Return (x, y) of the center of cell containing provided text 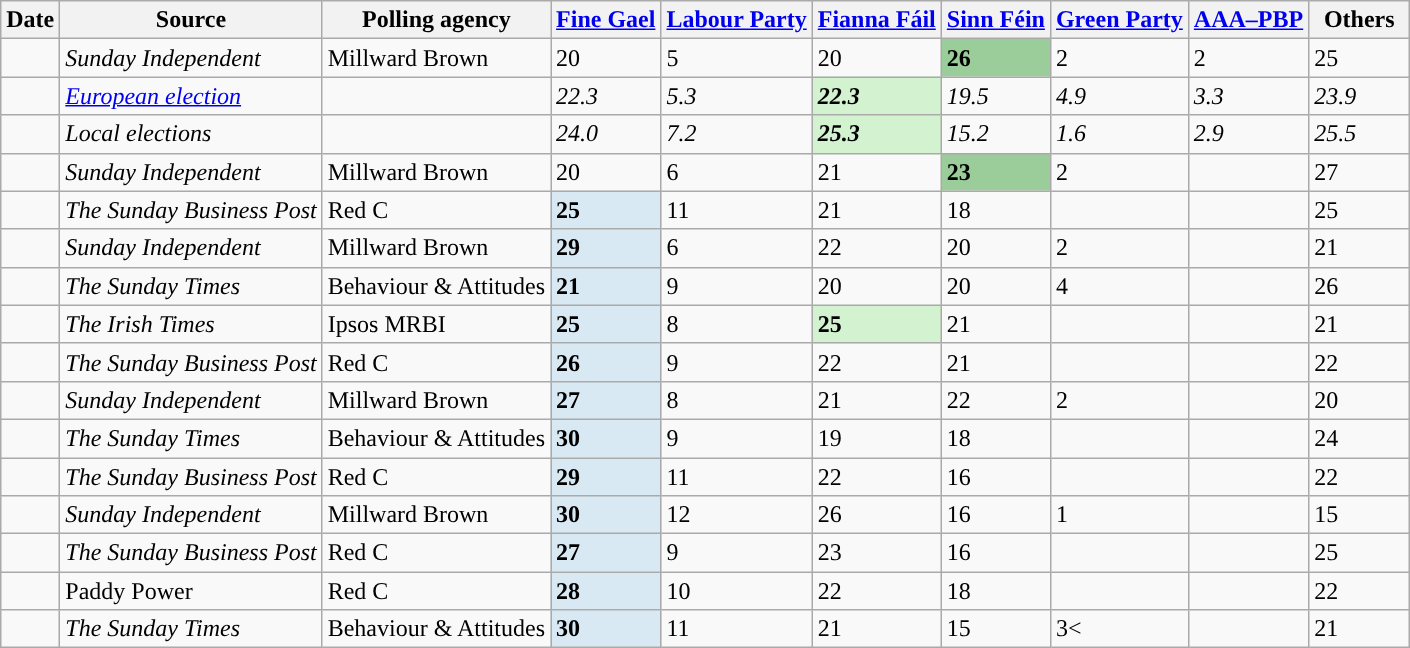
5 (736, 58)
Fine Gael (606, 20)
7.2 (736, 134)
Ipsos MRBI (436, 324)
24.0 (606, 134)
Paddy Power (191, 591)
24 (1360, 438)
25.5 (1360, 134)
5.3 (736, 96)
Date (30, 20)
Fianna Fáil (876, 20)
3< (1119, 629)
4 (1119, 286)
2.9 (1248, 134)
Local elections (191, 134)
The Irish Times (191, 324)
23.9 (1360, 96)
12 (736, 515)
Sinn Féin (996, 20)
19 (876, 438)
10 (736, 591)
1.6 (1119, 134)
Green Party (1119, 20)
25.3 (876, 134)
4.9 (1119, 96)
Polling agency (436, 20)
3.3 (1248, 96)
AAA–PBP (1248, 20)
Labour Party (736, 20)
15.2 (996, 134)
European election (191, 96)
19.5 (996, 96)
Source (191, 20)
Others (1360, 20)
1 (1119, 515)
28 (606, 591)
